Identify which cell holds the provided text, then report its (x, y) central coordinate. 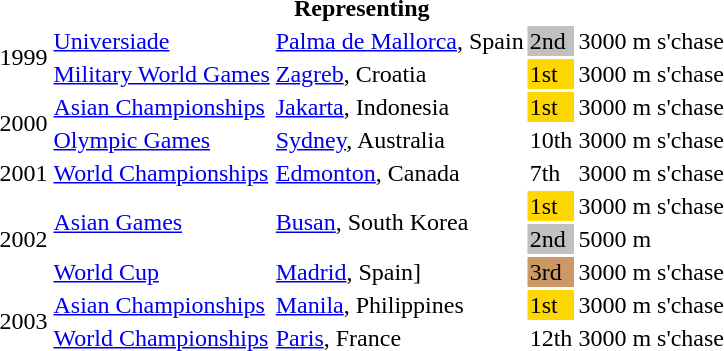
World Championships (162, 173)
10th (551, 140)
Busan, South Korea (400, 222)
Zagreb, Croatia (400, 74)
3rd (551, 272)
Jakarta, Indonesia (400, 107)
Edmonton, Canada (400, 173)
Military World Games (162, 74)
World Cup (162, 272)
Madrid, Spain] (400, 272)
Sydney, Australia (400, 140)
Olympic Games (162, 140)
Manila, Philippines (400, 305)
Asian Games (162, 222)
Universiade (162, 41)
Palma de Mallorca, Spain (400, 41)
7th (551, 173)
